Search for the cell housing the specified text and yield its (X, Y) center coordinate. 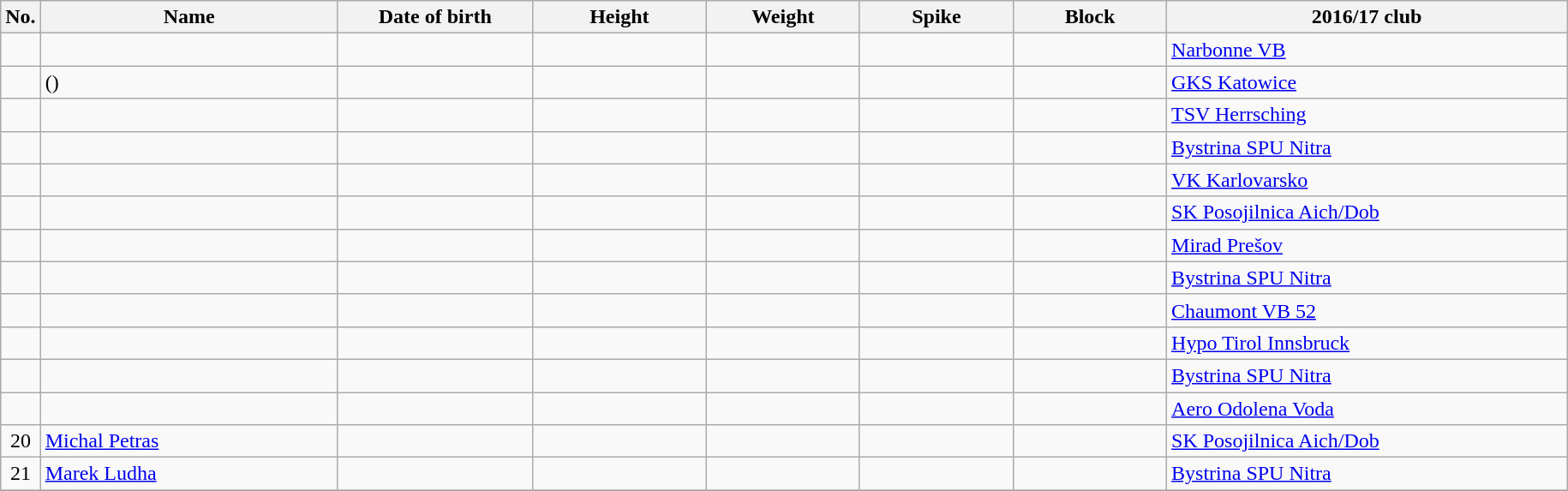
20 (21, 441)
() (189, 82)
GKS Katowice (1368, 82)
TSV Herrsching (1368, 115)
Height (619, 17)
Weight (783, 17)
Narbonne VB (1368, 50)
Name (189, 17)
No. (21, 17)
Chaumont VB 52 (1368, 310)
VK Karlovarsko (1368, 180)
Marek Ludha (189, 474)
2016/17 club (1368, 17)
Date of birth (435, 17)
21 (21, 474)
Spike (936, 17)
Mirad Prešov (1368, 245)
Block (1090, 17)
Aero Odolena Voda (1368, 409)
Michal Petras (189, 441)
Hypo Tirol Innsbruck (1368, 343)
